Return [X, Y] of the center of cell containing provided text 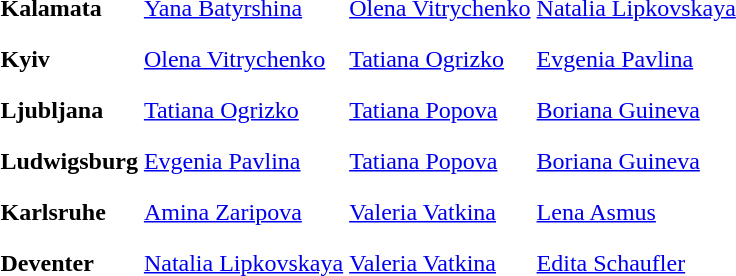
Valeria Vatkina [440, 212]
Amina Zaripova [243, 212]
Olena Vitrychenko [243, 59]
Evgenia Pavlina [243, 161]
